Identify which cell holds the provided text, then report its (X, Y) central coordinate. 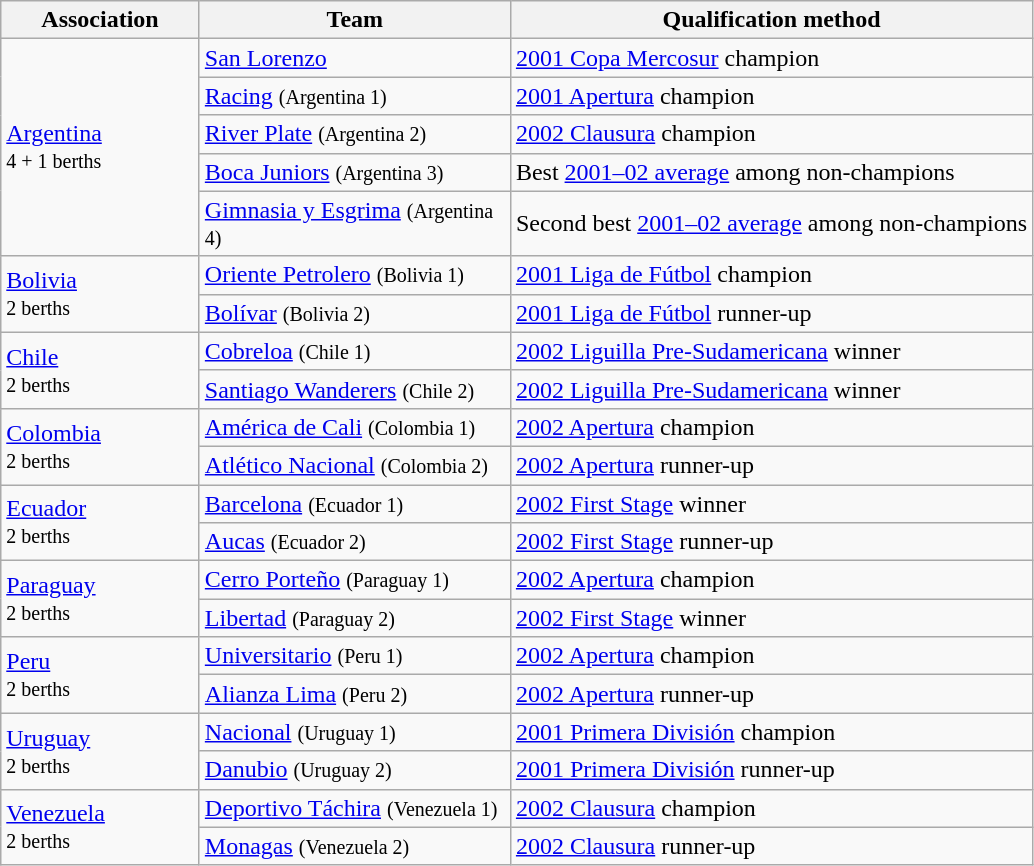
2001 Apertura champion (771, 96)
2002 First Stage runner-up (771, 542)
Santiago Wanderers (Chile 2) (354, 389)
Alianza Lima (Peru 2) (354, 694)
Cerro Porteño (Paraguay 1) (354, 580)
Bolívar (Bolivia 2) (354, 313)
Best 2001–02 average among non-champions (771, 172)
Association (100, 20)
Aucas (Ecuador 2) (354, 542)
Universitario (Peru 1) (354, 656)
2001 Primera División champion (771, 732)
Bolivia2 berths (100, 294)
Gimnasia y Esgrima (Argentina 4) (354, 224)
Ecuador2 berths (100, 522)
Cobreloa (Chile 1) (354, 351)
Deportivo Táchira (Venezuela 1) (354, 808)
Colombia2 berths (100, 446)
América de Cali (Colombia 1) (354, 427)
Libertad (Paraguay 2) (354, 618)
Uruguay2 berths (100, 751)
Paraguay2 berths (100, 599)
Racing (Argentina 1) (354, 96)
Atlético Nacional (Colombia 2) (354, 465)
Venezuela2 berths (100, 827)
2002 Clausura runner-up (771, 846)
Peru2 berths (100, 675)
2001 Liga de Fútbol champion (771, 275)
Oriente Petrolero (Bolivia 1) (354, 275)
Nacional (Uruguay 1) (354, 732)
San Lorenzo (354, 58)
Second best 2001–02 average among non-champions (771, 224)
2001 Liga de Fútbol runner-up (771, 313)
Boca Juniors (Argentina 3) (354, 172)
2001 Copa Mercosur champion (771, 58)
Barcelona (Ecuador 1) (354, 503)
2001 Primera División runner-up (771, 770)
Danubio (Uruguay 2) (354, 770)
Monagas (Venezuela 2) (354, 846)
Qualification method (771, 20)
Argentina4 + 1 berths (100, 148)
River Plate (Argentina 2) (354, 134)
Chile2 berths (100, 370)
Team (354, 20)
